Determine the [x, y] coordinate at the center of the cell enclosing the given text.  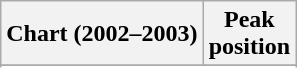
Peakposition [249, 34]
Chart (2002–2003) [102, 34]
